Determine the (x, y) coordinate at the center of the cell enclosing the given text.  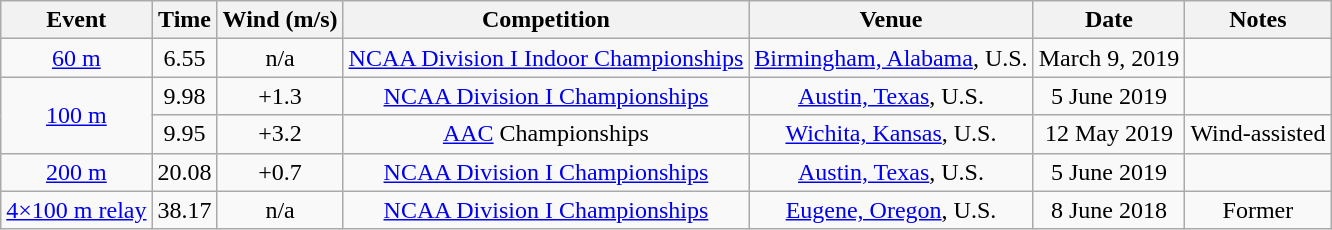
Wind (m/s) (280, 20)
+3.2 (280, 134)
100 m (76, 115)
6.55 (184, 58)
Competition (546, 20)
Time (184, 20)
200 m (76, 172)
12 May 2019 (1109, 134)
Notes (1258, 20)
AAC Championships (546, 134)
NCAA Division I Indoor Championships (546, 58)
+1.3 (280, 96)
Wichita, Kansas, U.S. (891, 134)
Former (1258, 210)
60 m (76, 58)
Event (76, 20)
9.98 (184, 96)
Eugene, Oregon, U.S. (891, 210)
9.95 (184, 134)
March 9, 2019 (1109, 58)
8 June 2018 (1109, 210)
Venue (891, 20)
Wind-assisted (1258, 134)
20.08 (184, 172)
Date (1109, 20)
4×100 m relay (76, 210)
+0.7 (280, 172)
38.17 (184, 210)
Birmingham, Alabama, U.S. (891, 58)
